Return (X, Y) of the center of cell containing provided text 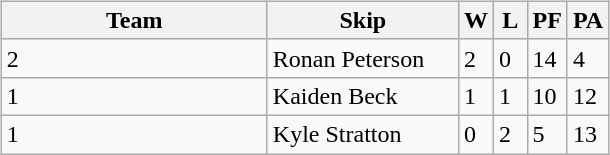
Skip (362, 20)
Kyle Stratton (362, 134)
5 (547, 134)
PA (588, 20)
13 (588, 134)
14 (547, 58)
4 (588, 58)
Team (134, 20)
W (476, 20)
L (510, 20)
12 (588, 96)
10 (547, 96)
Ronan Peterson (362, 58)
PF (547, 20)
Kaiden Beck (362, 96)
